For the text-containing cell, return its midpoint in (x, y) coordinate format. 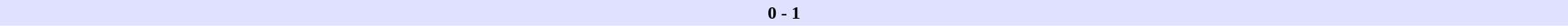
0 - 1 (784, 13)
